Search for the cell housing the specified text and yield its (x, y) center coordinate. 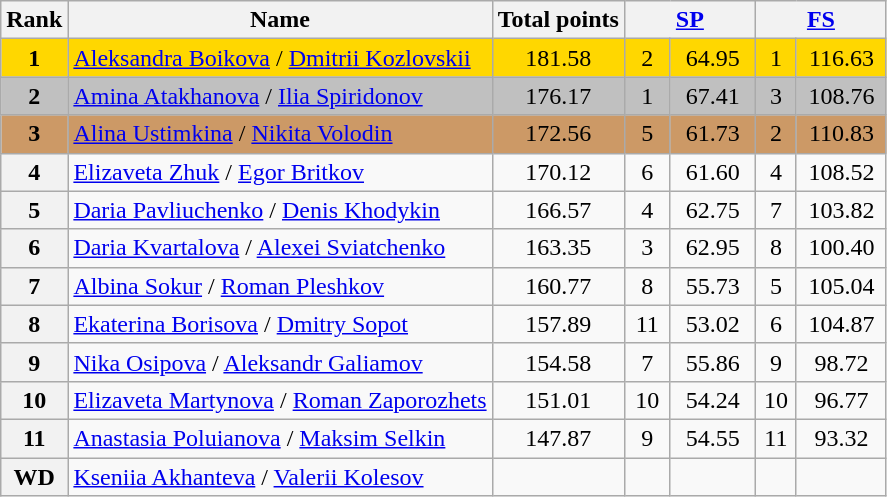
100.40 (841, 248)
55.86 (712, 362)
Daria Pavliuchenko / Denis Khodykin (280, 210)
Nika Osipova / Aleksandr Galiamov (280, 362)
157.89 (558, 324)
108.76 (841, 96)
53.02 (712, 324)
Ekaterina Borisova / Dmitry Sopot (280, 324)
Elizaveta Martynova / Roman Zaporozhets (280, 400)
172.56 (558, 134)
103.82 (841, 210)
SP (690, 20)
61.73 (712, 134)
Kseniia Akhanteva / Valerii Kolesov (280, 477)
151.01 (558, 400)
Total points (558, 20)
61.60 (712, 172)
55.73 (712, 286)
96.77 (841, 400)
Alina Ustimkina / Nikita Volodin (280, 134)
176.17 (558, 96)
Albina Sokur / Roman Pleshkov (280, 286)
108.52 (841, 172)
WD (34, 477)
110.83 (841, 134)
105.04 (841, 286)
62.75 (712, 210)
Aleksandra Boikova / Dmitrii Kozlovskii (280, 58)
93.32 (841, 438)
98.72 (841, 362)
Elizaveta Zhuk / Egor Britkov (280, 172)
170.12 (558, 172)
163.35 (558, 248)
104.87 (841, 324)
Daria Kvartalova / Alexei Sviatchenko (280, 248)
160.77 (558, 286)
Rank (34, 20)
FS (820, 20)
166.57 (558, 210)
154.58 (558, 362)
Amina Atakhanova / Ilia Spiridonov (280, 96)
147.87 (558, 438)
67.41 (712, 96)
116.63 (841, 58)
181.58 (558, 58)
64.95 (712, 58)
Name (280, 20)
Anastasia Poluianova / Maksim Selkin (280, 438)
54.24 (712, 400)
62.95 (712, 248)
54.55 (712, 438)
